Determine the [x, y] coordinate at the center of the cell enclosing the given text.  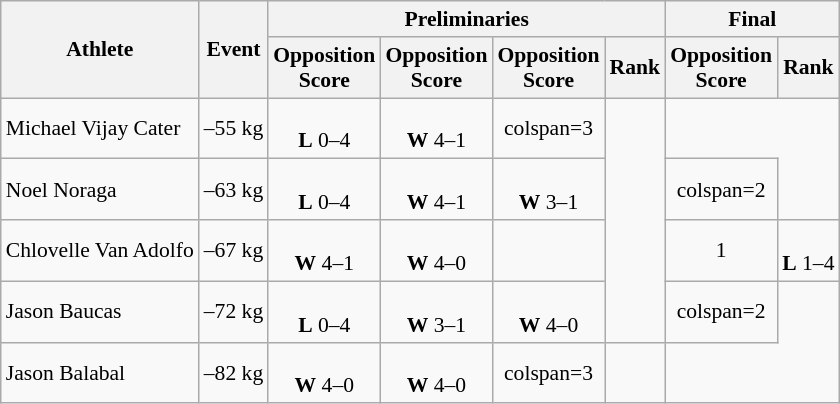
Athlete [100, 50]
–67 kg [234, 250]
Preliminaries [466, 19]
1 [721, 250]
Jason Balabal [100, 372]
–63 kg [234, 190]
Chlovelle Van Adolfo [100, 250]
–72 kg [234, 312]
Noel Noraga [100, 190]
Event [234, 50]
Michael Vijay Cater [100, 128]
Final [752, 19]
L 1–4 [808, 250]
Jason Baucas [100, 312]
–82 kg [234, 372]
–55 kg [234, 128]
